Return the [X, Y] coordinate for the center point of the cell that contains the specified text.  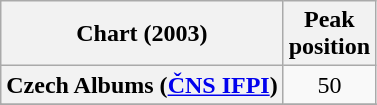
Chart (2003) [142, 34]
50 [329, 85]
Peakposition [329, 34]
Czech Albums (ČNS IFPI) [142, 85]
